Scan for the cell matching the given text and deliver its [x, y] coordinate at center. 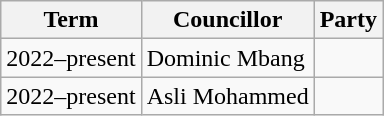
Asli Mohammed [228, 96]
Dominic Mbang [228, 58]
Party [348, 20]
Term [71, 20]
Councillor [228, 20]
